Return the [X, Y] coordinate for the center point of the cell that contains the specified text.  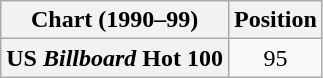
Chart (1990–99) [115, 20]
Position [276, 20]
US Billboard Hot 100 [115, 58]
95 [276, 58]
